Extract the [x, y] coordinate from the center of the cell holding the provided text.  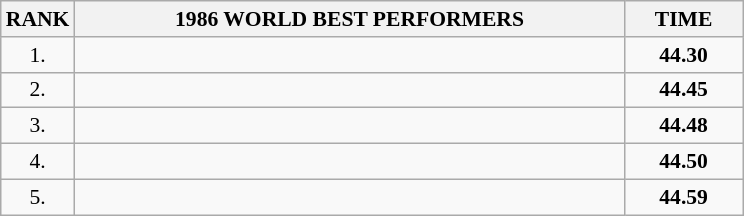
44.50 [684, 162]
1. [38, 55]
3. [38, 126]
TIME [684, 19]
44.45 [684, 90]
5. [38, 197]
44.30 [684, 55]
44.59 [684, 197]
44.48 [684, 126]
1986 WORLD BEST PERFORMERS [349, 19]
RANK [38, 19]
4. [38, 162]
2. [38, 90]
